Search for the cell housing the specified text and yield its (X, Y) center coordinate. 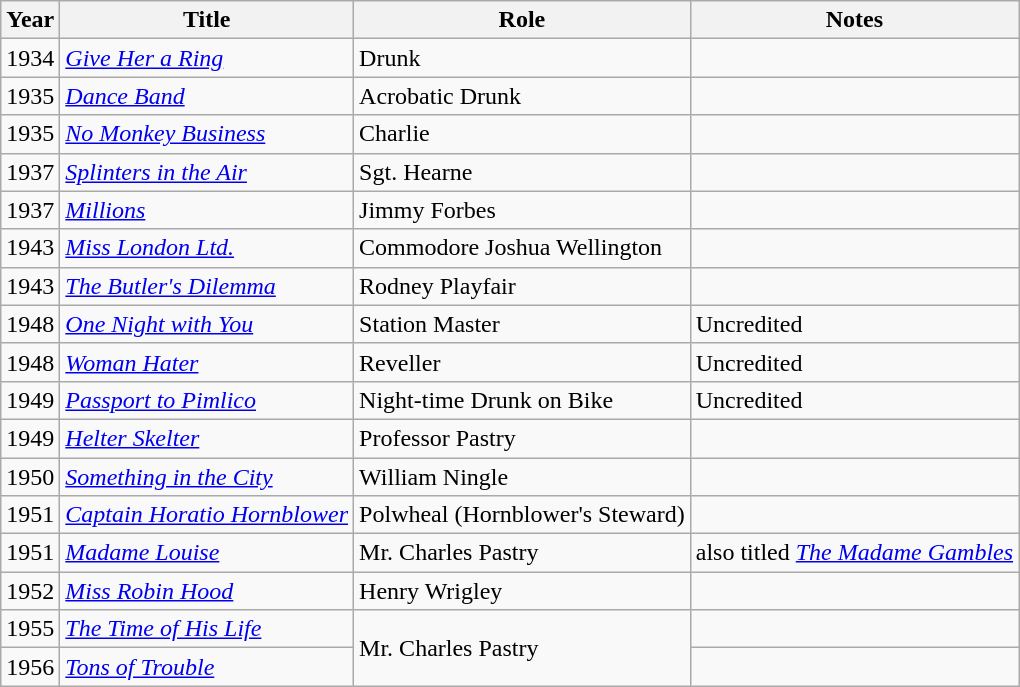
Give Her a Ring (207, 58)
1952 (30, 591)
The Butler's Dilemma (207, 286)
Acrobatic Drunk (522, 96)
Tons of Trouble (207, 667)
1956 (30, 667)
Passport to Pimlico (207, 400)
Role (522, 20)
Notes (854, 20)
Title (207, 20)
Splinters in the Air (207, 172)
Year (30, 20)
Helter Skelter (207, 438)
Sgt. Hearne (522, 172)
also titled The Madame Gambles (854, 553)
Jimmy Forbes (522, 210)
Henry Wrigley (522, 591)
1934 (30, 58)
Polwheal (Hornblower's Steward) (522, 515)
The Time of His Life (207, 629)
Madame Louise (207, 553)
Reveller (522, 362)
Miss London Ltd. (207, 248)
No Monkey Business (207, 134)
Night-time Drunk on Bike (522, 400)
Woman Hater (207, 362)
Rodney Playfair (522, 286)
1955 (30, 629)
Professor Pastry (522, 438)
1950 (30, 477)
Dance Band (207, 96)
Something in the City (207, 477)
Commodore Joshua Wellington (522, 248)
Captain Horatio Hornblower (207, 515)
William Ningle (522, 477)
Station Master (522, 324)
Millions (207, 210)
Charlie (522, 134)
Drunk (522, 58)
Miss Robin Hood (207, 591)
One Night with You (207, 324)
